From the cell containing the given text, extract its center point as [x, y] coordinate. 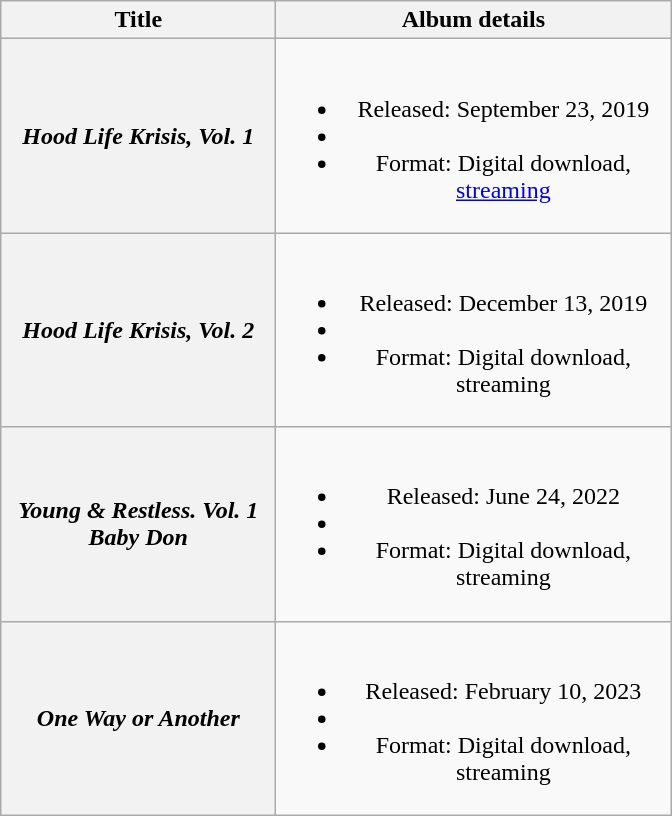
Released: February 10, 2023Format: Digital download, streaming [474, 718]
Album details [474, 20]
One Way or Another [138, 718]
Hood Life Krisis, Vol. 1 [138, 136]
Released: September 23, 2019Format: Digital download, streaming [474, 136]
Hood Life Krisis, Vol. 2 [138, 330]
Released: December 13, 2019Format: Digital download, streaming [474, 330]
Title [138, 20]
Released: June 24, 2022Format: Digital download, streaming [474, 524]
Young & Restless. Vol. 1 Baby Don [138, 524]
